Search for the cell housing the specified text and yield its [X, Y] center coordinate. 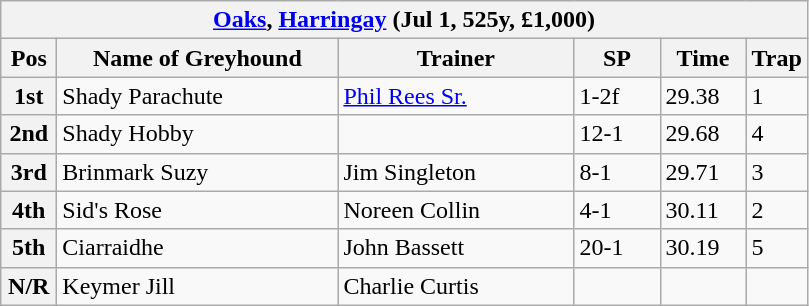
SP [617, 58]
1st [29, 96]
8-1 [617, 172]
3 [776, 172]
4th [29, 210]
Time [703, 58]
Trap [776, 58]
2nd [29, 134]
N/R [29, 286]
2 [776, 210]
Noreen Collin [456, 210]
Jim Singleton [456, 172]
Ciarraidhe [198, 248]
30.11 [703, 210]
Name of Greyhound [198, 58]
29.38 [703, 96]
4 [776, 134]
5 [776, 248]
Shady Parachute [198, 96]
4-1 [617, 210]
Pos [29, 58]
Sid's Rose [198, 210]
30.19 [703, 248]
Oaks, Harringay (Jul 1, 525y, £1,000) [404, 20]
5th [29, 248]
Brinmark Suzy [198, 172]
1 [776, 96]
John Bassett [456, 248]
Shady Hobby [198, 134]
29.71 [703, 172]
12-1 [617, 134]
20-1 [617, 248]
Charlie Curtis [456, 286]
3rd [29, 172]
Phil Rees Sr. [456, 96]
Keymer Jill [198, 286]
1-2f [617, 96]
Trainer [456, 58]
29.68 [703, 134]
